Capture the cell that displays the provided text and extract its (X, Y) central coordinate. 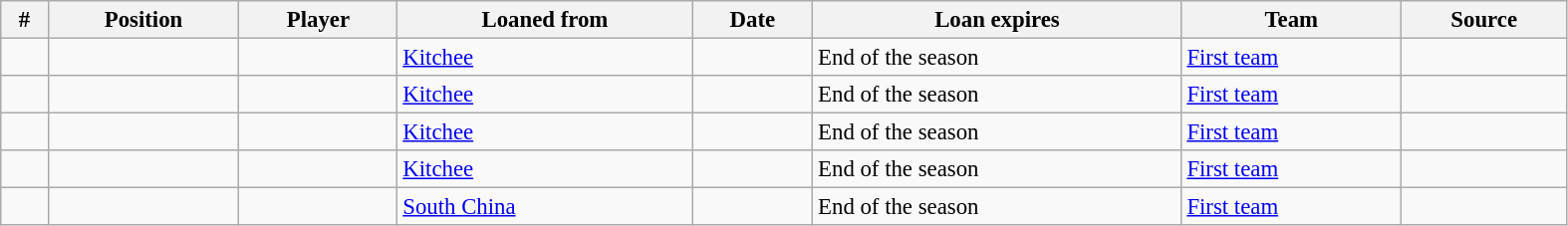
Position (143, 20)
# (24, 20)
Source (1483, 20)
Loan expires (997, 20)
South China (545, 207)
Date (753, 20)
Loaned from (545, 20)
Player (319, 20)
Team (1291, 20)
